Search for the cell housing the specified text and yield its [X, Y] center coordinate. 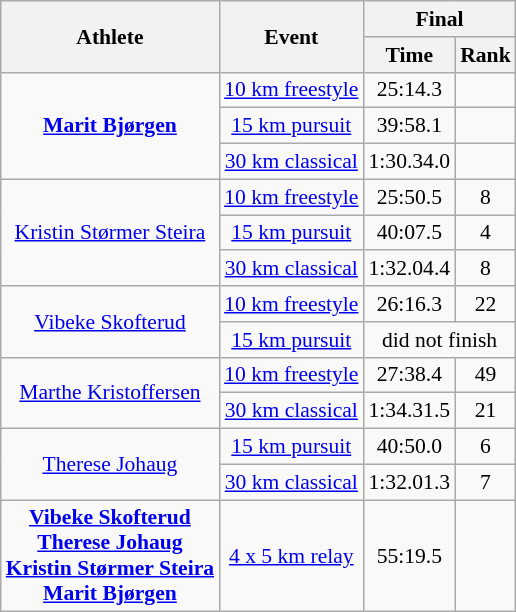
40:50.0 [409, 447]
Marit Bjørgen [110, 126]
39:58.1 [409, 126]
40:07.5 [409, 233]
4 x 5 km relay [291, 556]
1:32.01.3 [409, 482]
Kristin Størmer Steira [110, 232]
1:32.04.4 [409, 269]
27:38.4 [409, 375]
55:19.5 [409, 556]
Therese Johaug [110, 464]
4 [486, 233]
Athlete [110, 36]
Final [439, 19]
did not finish [439, 340]
Vibeke SkofterudTherese JohaugKristin Størmer SteiraMarit Bjørgen [110, 556]
1:34.31.5 [409, 411]
26:16.3 [409, 304]
7 [486, 482]
22 [486, 304]
25:50.5 [409, 197]
21 [486, 411]
25:14.3 [409, 90]
49 [486, 375]
Event [291, 36]
1:30.34.0 [409, 162]
Vibeke Skofterud [110, 322]
Time [409, 55]
Marthe Kristoffersen [110, 392]
Rank [486, 55]
6 [486, 447]
